Determine the [x, y] coordinate at the center of the cell enclosing the given text.  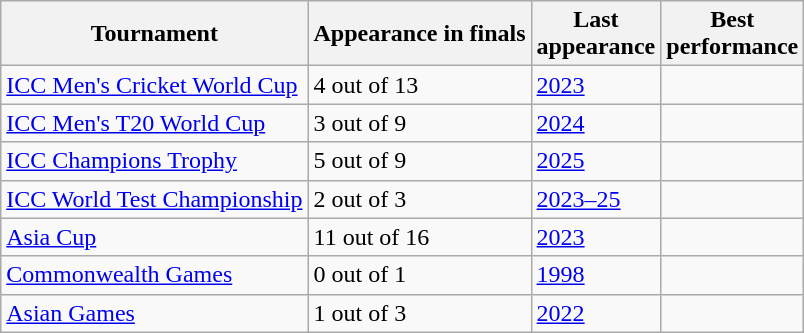
ICC Men's Cricket World Cup [154, 85]
2022 [596, 313]
2 out of 3 [420, 199]
5 out of 9 [420, 161]
0 out of 1 [420, 275]
3 out of 9 [420, 123]
ICC Men's T20 World Cup [154, 123]
2025 [596, 161]
1 out of 3 [420, 313]
2024 [596, 123]
Lastappearance [596, 34]
11 out of 16 [420, 237]
Appearance in finals [420, 34]
Asia Cup [154, 237]
2023–25 [596, 199]
4 out of 13 [420, 85]
Tournament [154, 34]
Commonwealth Games [154, 275]
ICC World Test Championship [154, 199]
Asian Games [154, 313]
Bestperformance [732, 34]
1998 [596, 275]
ICC Champions Trophy [154, 161]
